Scan for the cell matching the given text and deliver its (X, Y) coordinate at center. 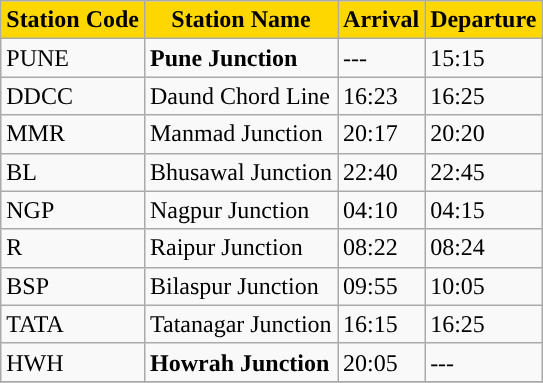
Manmad Junction (240, 134)
Bhusawal Junction (240, 172)
Howrah Junction (240, 362)
08:22 (382, 248)
MMR (73, 134)
22:45 (484, 172)
04:15 (484, 210)
20:20 (484, 134)
Departure (484, 20)
10:05 (484, 286)
BSP (73, 286)
08:24 (484, 248)
HWH (73, 362)
Raipur Junction (240, 248)
Station Code (73, 20)
Pune Junction (240, 58)
04:10 (382, 210)
Arrival (382, 20)
09:55 (382, 286)
Daund Chord Line (240, 96)
R (73, 248)
BL (73, 172)
16:15 (382, 324)
TATA (73, 324)
Station Name (240, 20)
20:17 (382, 134)
PUNE (73, 58)
Bilaspur Junction (240, 286)
16:23 (382, 96)
NGP (73, 210)
Tatanagar Junction (240, 324)
Nagpur Junction (240, 210)
20:05 (382, 362)
22:40 (382, 172)
DDCC (73, 96)
15:15 (484, 58)
